Extract the [x, y] coordinate from the center of the cell holding the provided text.  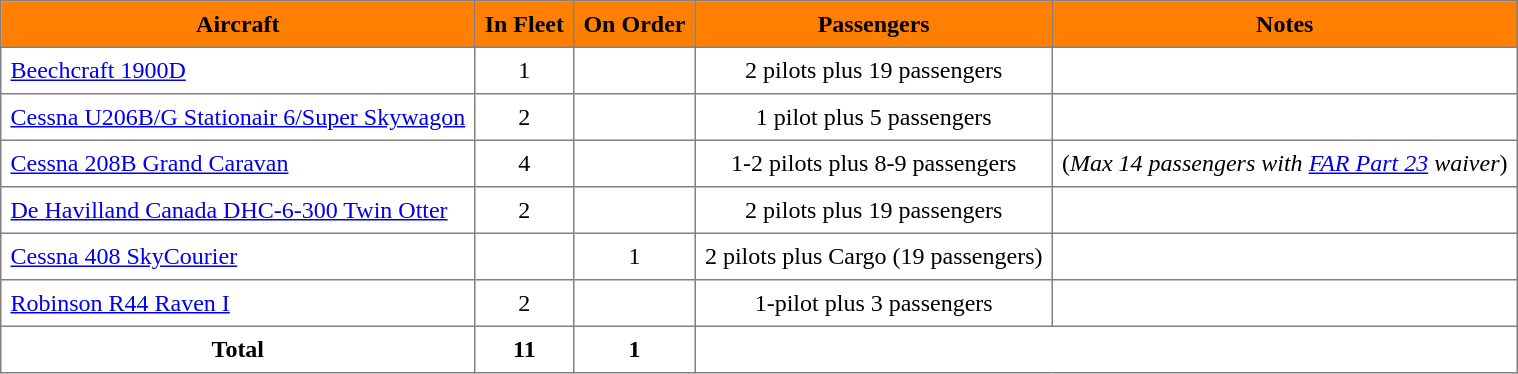
(Max 14 passengers with FAR Part 23 waiver) [1284, 163]
Robinson R44 Raven I [238, 303]
4 [524, 163]
In Fleet [524, 24]
Cessna 408 SkyCourier [238, 256]
2 pilots plus Cargo (19 passengers) [874, 256]
1 pilot plus 5 passengers [874, 117]
1-2 pilots plus 8-9 passengers [874, 163]
Aircraft [238, 24]
Cessna 208B Grand Caravan [238, 163]
1-pilot plus 3 passengers [874, 303]
Cessna U206B/G Stationair 6/Super Skywagon [238, 117]
Passengers [874, 24]
De Havilland Canada DHC-6-300 Twin Otter [238, 210]
Beechcraft 1900D [238, 70]
Notes [1284, 24]
On Order [635, 24]
11 [524, 349]
Total [238, 349]
